Pinpoint the cell where the given text exists, returning its [x, y] midpoint coordinate. 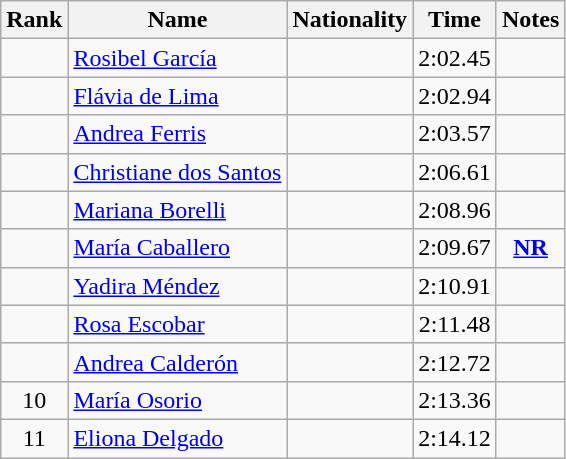
Nationality [350, 20]
2:11.48 [455, 324]
Eliona Delgado [178, 438]
Andrea Ferris [178, 134]
2:12.72 [455, 362]
Name [178, 20]
NR [530, 248]
2:02.94 [455, 96]
Rosibel García [178, 58]
Rosa Escobar [178, 324]
Mariana Borelli [178, 210]
Christiane dos Santos [178, 172]
2:14.12 [455, 438]
Rank [34, 20]
2:02.45 [455, 58]
10 [34, 400]
Flávia de Lima [178, 96]
María Osorio [178, 400]
2:03.57 [455, 134]
Time [455, 20]
Andrea Calderón [178, 362]
2:09.67 [455, 248]
11 [34, 438]
2:08.96 [455, 210]
María Caballero [178, 248]
Yadira Méndez [178, 286]
2:13.36 [455, 400]
Notes [530, 20]
2:10.91 [455, 286]
2:06.61 [455, 172]
